Output the (x, y) coordinate of the center of the cell containing the given text.  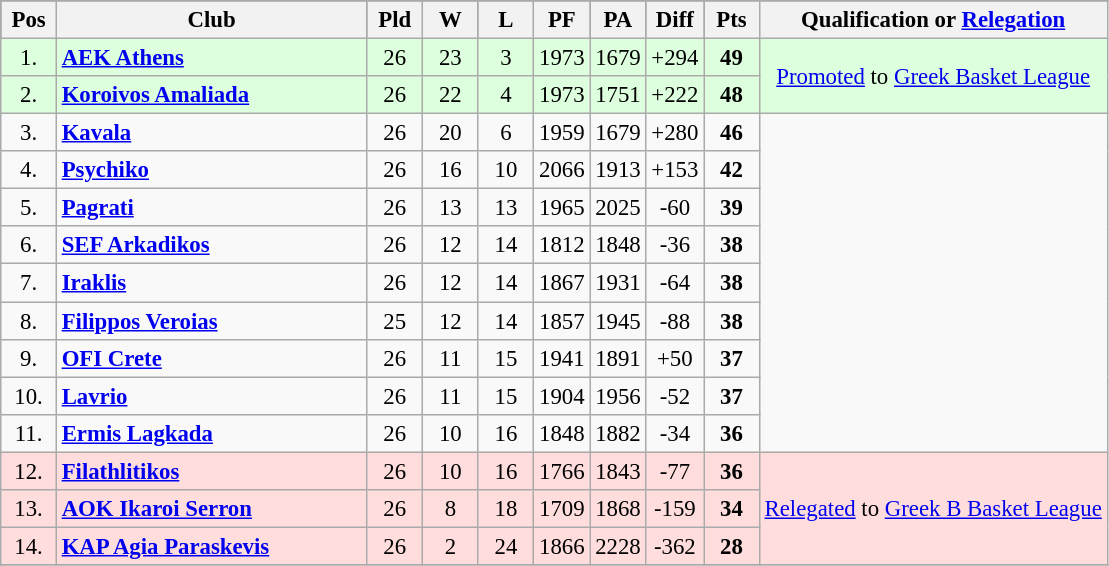
1843 (618, 471)
42 (732, 170)
Club (212, 20)
PA (618, 20)
Diff (675, 20)
4 (506, 95)
AEK Athens (212, 58)
2228 (618, 546)
6 (506, 133)
2 (451, 546)
28 (732, 546)
Filippos Veroias (212, 321)
8. (29, 321)
-362 (675, 546)
-34 (675, 433)
10. (29, 396)
4. (29, 170)
L (506, 20)
1959 (562, 133)
23 (451, 58)
Filathlitikos (212, 471)
1941 (562, 358)
Koroivos Amaliada (212, 95)
7. (29, 283)
1. (29, 58)
1867 (562, 283)
Iraklis (212, 283)
39 (732, 208)
14. (29, 546)
1751 (618, 95)
1857 (562, 321)
-36 (675, 245)
1866 (562, 546)
PF (562, 20)
SEF Arkadikos (212, 245)
1868 (618, 509)
Pts (732, 20)
Ermis Lagkada (212, 433)
-52 (675, 396)
Pos (29, 20)
AOK Ikaroi Serron (212, 509)
2066 (562, 170)
3 (506, 58)
1956 (618, 396)
Pagrati (212, 208)
2025 (618, 208)
1913 (618, 170)
20 (451, 133)
Lavrio (212, 396)
-77 (675, 471)
-64 (675, 283)
12. (29, 471)
1766 (562, 471)
8 (451, 509)
25 (395, 321)
1931 (618, 283)
49 (732, 58)
Kavala (212, 133)
+294 (675, 58)
1965 (562, 208)
18 (506, 509)
+153 (675, 170)
3. (29, 133)
Promoted to Greek Basket League (933, 76)
48 (732, 95)
1945 (618, 321)
-60 (675, 208)
22 (451, 95)
1812 (562, 245)
Relegated to Greek B Basket League (933, 508)
OFI Crete (212, 358)
1904 (562, 396)
+222 (675, 95)
11. (29, 433)
5. (29, 208)
13. (29, 509)
46 (732, 133)
2. (29, 95)
1709 (562, 509)
9. (29, 358)
-88 (675, 321)
Pld (395, 20)
6. (29, 245)
1882 (618, 433)
-159 (675, 509)
24 (506, 546)
+280 (675, 133)
1891 (618, 358)
KAP Agia Paraskevis (212, 546)
Psychiko (212, 170)
34 (732, 509)
Qualification or Relegation (933, 20)
+50 (675, 358)
W (451, 20)
